Find where the given text appears and provide that cell's center as (x, y) coordinate. 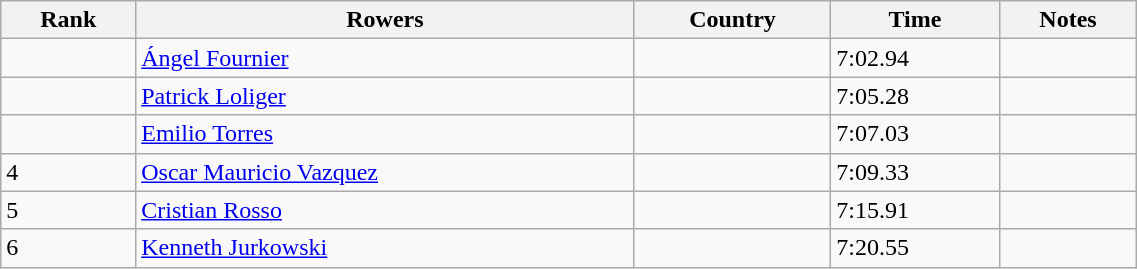
4 (68, 172)
Time (915, 20)
Kenneth Jurkowski (386, 248)
7:09.33 (915, 172)
Ángel Fournier (386, 58)
Cristian Rosso (386, 210)
Rowers (386, 20)
7:07.03 (915, 134)
7:02.94 (915, 58)
Emilio Torres (386, 134)
Oscar Mauricio Vazquez (386, 172)
Rank (68, 20)
7:15.91 (915, 210)
7:20.55 (915, 248)
7:05.28 (915, 96)
5 (68, 210)
Notes (1068, 20)
Country (732, 20)
Patrick Loliger (386, 96)
6 (68, 248)
